Output the [X, Y] coordinate of the center of the cell containing the given text.  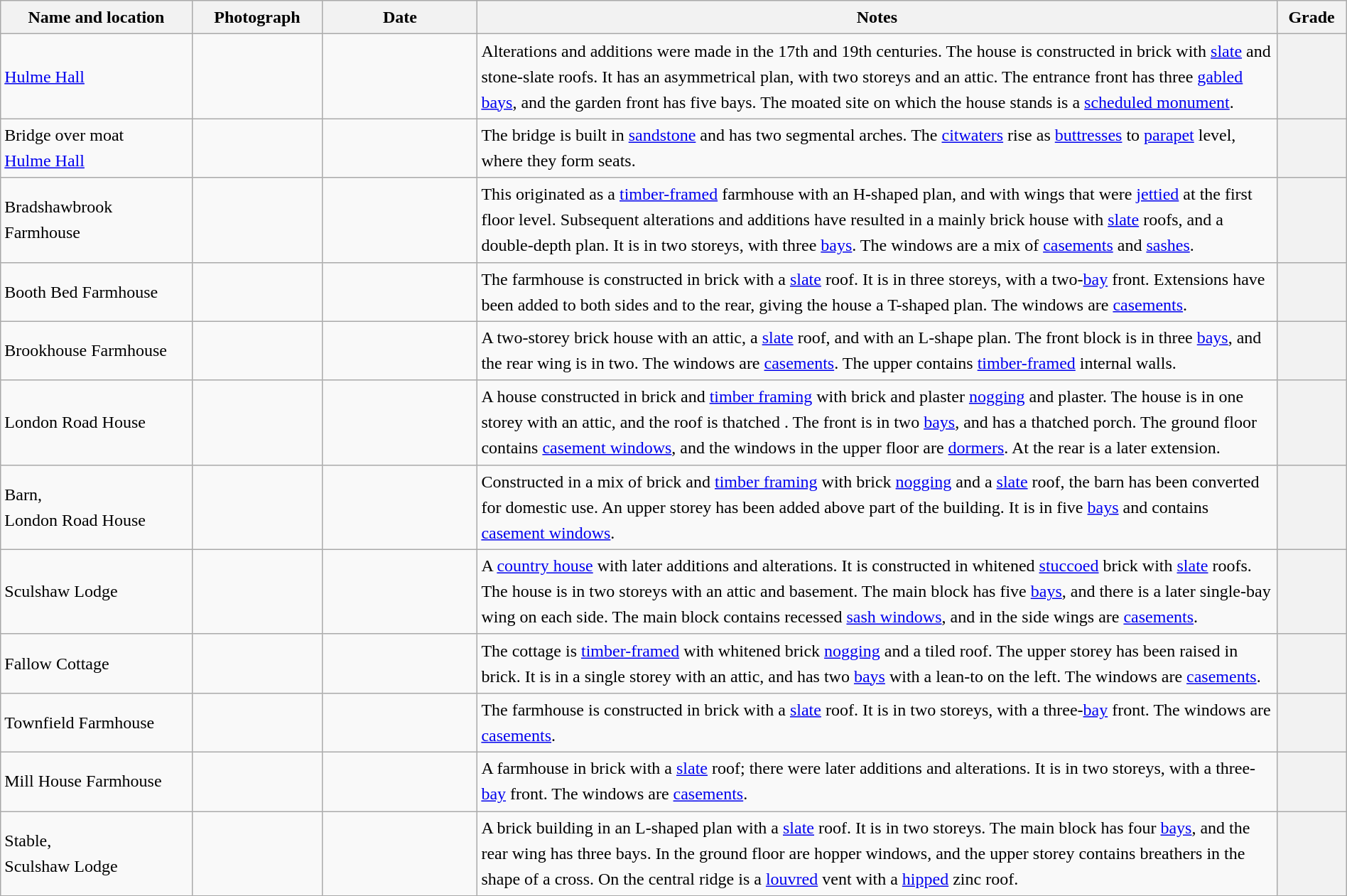
Photograph [257, 17]
The farmhouse is constructed in brick with a slate roof. It is in two storeys, with a three-bay front. The windows are casements. [877, 722]
Stable,Sculshaw Lodge [97, 854]
Bridge over moatHulme Hall [97, 148]
Bradshawbrook Farmhouse [97, 220]
London Road House [97, 422]
Brookhouse Farmhouse [97, 351]
Barn,London Road House [97, 507]
Notes [877, 17]
Hulme Hall [97, 77]
Date [400, 17]
Mill House Farmhouse [97, 782]
Grade [1311, 17]
Booth Bed Farmhouse [97, 291]
Townfield Farmhouse [97, 722]
Sculshaw Lodge [97, 591]
The bridge is built in sandstone and has two segmental arches. The citwaters rise as buttresses to parapet level, where they form seats. [877, 148]
Fallow Cottage [97, 664]
Name and location [97, 17]
